Return the [x, y] coordinate for the center point of the cell that contains the specified text.  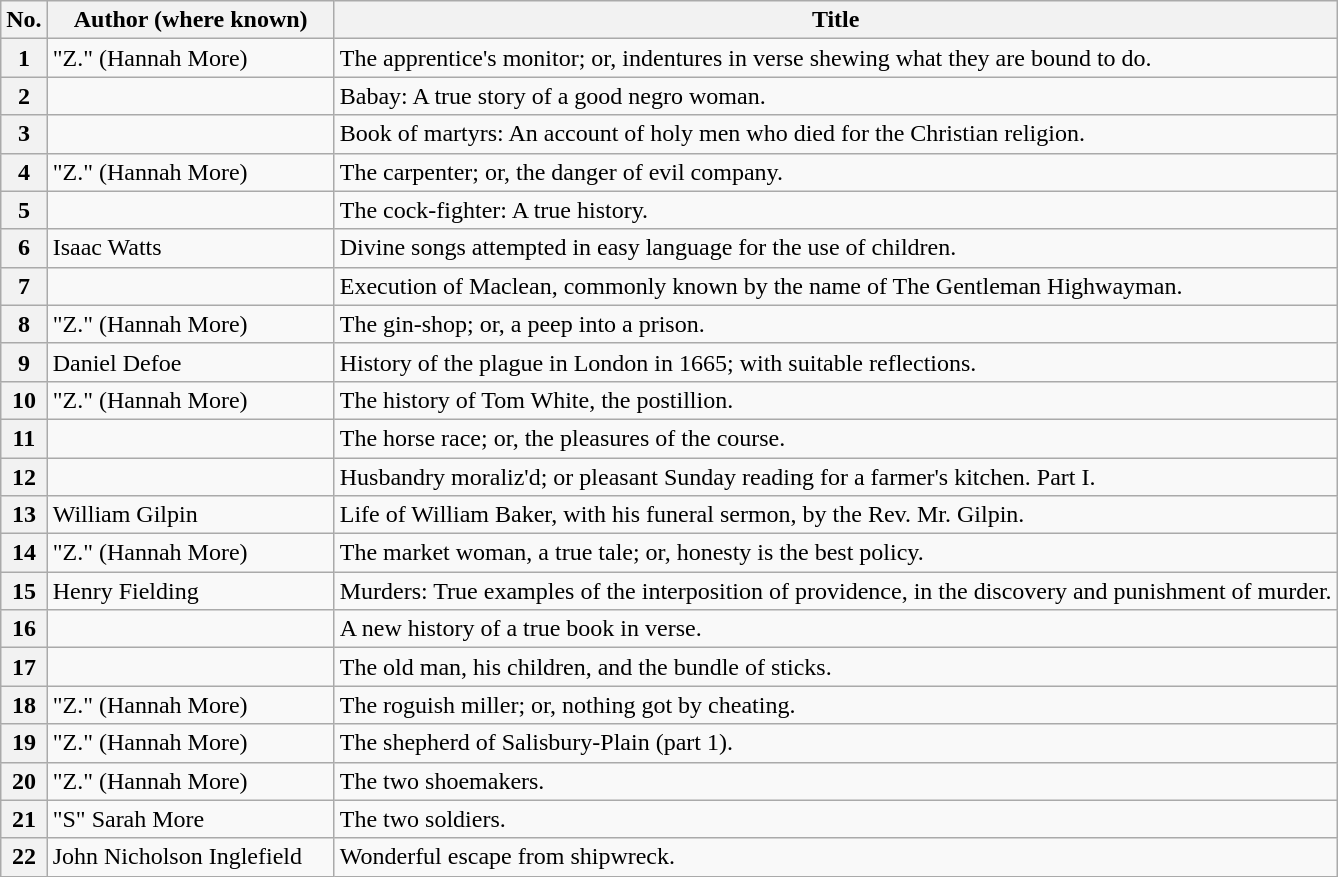
Life of William Baker, with his funeral sermon, by the Rev. Mr. Gilpin. [836, 515]
Isaac Watts [190, 248]
"S" Sarah More [190, 819]
8 [24, 324]
14 [24, 553]
The two shoemakers. [836, 781]
The two soldiers. [836, 819]
18 [24, 705]
16 [24, 629]
The gin-shop; or, a peep into a prison. [836, 324]
Wonderful escape from shipwreck. [836, 857]
Murders: True examples of the interposition of providence, in the discovery and punishment of murder. [836, 591]
11 [24, 438]
9 [24, 362]
4 [24, 172]
Execution of Maclean, commonly known by the name of The Gentleman Highwayman. [836, 286]
The old man, his children, and the bundle of sticks. [836, 667]
20 [24, 781]
The carpenter; or, the danger of evil company. [836, 172]
13 [24, 515]
7 [24, 286]
Divine songs attempted in easy language for the use of children. [836, 248]
17 [24, 667]
Henry Fielding [190, 591]
Babay: A true story of a good negro woman. [836, 96]
Daniel Defoe [190, 362]
John Nicholson Inglefield [190, 857]
15 [24, 591]
19 [24, 743]
21 [24, 819]
The market woman, a true tale; or, honesty is the best policy. [836, 553]
The roguish miller; or, nothing got by cheating. [836, 705]
22 [24, 857]
Husbandry moraliz'd; or pleasant Sunday reading for a farmer's kitchen. Part I. [836, 477]
Title [836, 20]
3 [24, 134]
5 [24, 210]
A new history of a true book in verse. [836, 629]
6 [24, 248]
The shepherd of Salisbury-Plain (part 1). [836, 743]
The horse race; or, the pleasures of the course. [836, 438]
12 [24, 477]
No. [24, 20]
Author (where known) [190, 20]
The history of Tom White, the postillion. [836, 400]
10 [24, 400]
2 [24, 96]
The apprentice's monitor; or, indentures in verse shewing what they are bound to do. [836, 58]
The cock-fighter: A true history. [836, 210]
William Gilpin [190, 515]
History of the plague in London in 1665; with suitable reflections. [836, 362]
Book of martyrs: An account of holy men who died for the Christian religion. [836, 134]
1 [24, 58]
